Locate the cell with the specified text and output its [x, y] center coordinate. 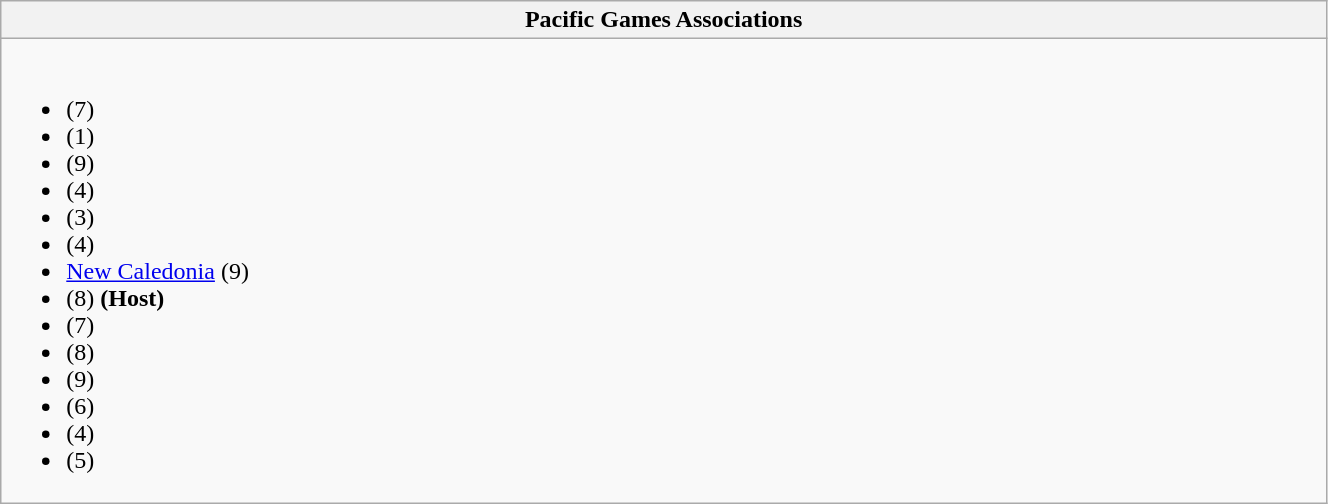
(7) (1) (9) (4) (3) (4) New Caledonia (9) (8) (Host) (7) (8) (9) (6) (4) (5) [664, 271]
Pacific Games Associations [664, 20]
